Locate the cell with the specified text and output its [x, y] center coordinate. 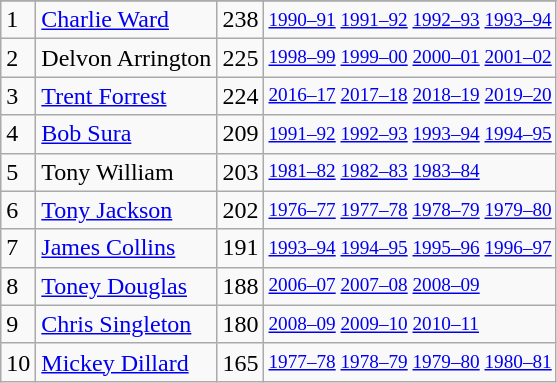
Trent Forrest [126, 96]
4 [18, 134]
1981–82 1982–83 1983–84 [410, 172]
7 [18, 248]
6 [18, 210]
188 [240, 286]
209 [240, 134]
Mickey Dillard [126, 362]
3 [18, 96]
2006–07 2007–08 2008–09 [410, 286]
203 [240, 172]
238 [240, 20]
9 [18, 324]
224 [240, 96]
1990–91 1991–92 1992–93 1993–94 [410, 20]
2016–17 2017–18 2018–19 2019–20 [410, 96]
Chris Singleton [126, 324]
James Collins [126, 248]
202 [240, 210]
225 [240, 58]
165 [240, 362]
1977–78 1978–79 1979–80 1980–81 [410, 362]
2 [18, 58]
Tony Jackson [126, 210]
Tony William [126, 172]
1 [18, 20]
Toney Douglas [126, 286]
10 [18, 362]
191 [240, 248]
180 [240, 324]
Delvon Arrington [126, 58]
5 [18, 172]
1998–99 1999–00 2000–01 2001–02 [410, 58]
1993–94 1994–95 1995–96 1996–97 [410, 248]
1976–77 1977–78 1978–79 1979–80 [410, 210]
1991–92 1992–93 1993–94 1994–95 [410, 134]
8 [18, 286]
2008–09 2009–10 2010–11 [410, 324]
Bob Sura [126, 134]
Charlie Ward [126, 20]
